Determine the (X, Y) coordinate at the center of the cell enclosing the given text.  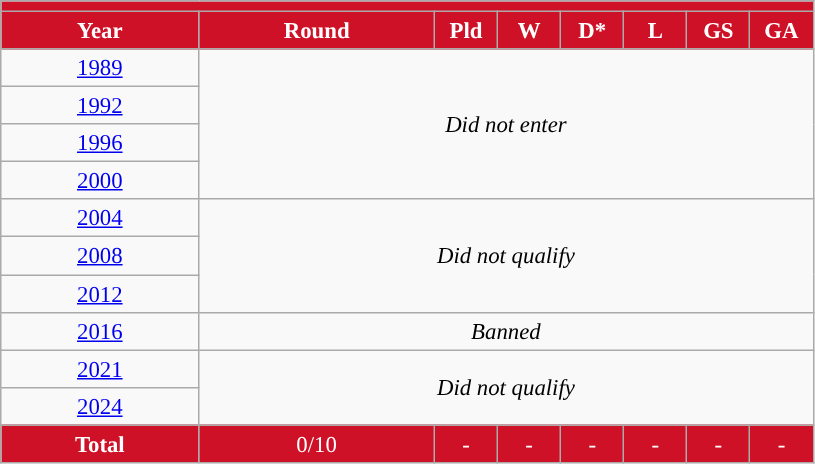
Year (100, 31)
Banned (506, 331)
GA (782, 31)
D* (592, 31)
1996 (100, 143)
2024 (100, 406)
2021 (100, 369)
2008 (100, 256)
W (530, 31)
L (656, 31)
2004 (100, 219)
0/10 (317, 444)
2016 (100, 331)
Pld (466, 31)
Did not enter (506, 124)
2012 (100, 294)
1989 (100, 68)
1992 (100, 106)
GS (718, 31)
Round (317, 31)
2000 (100, 181)
Total (100, 444)
